Pinpoint the cell where the given text exists, returning its (x, y) midpoint coordinate. 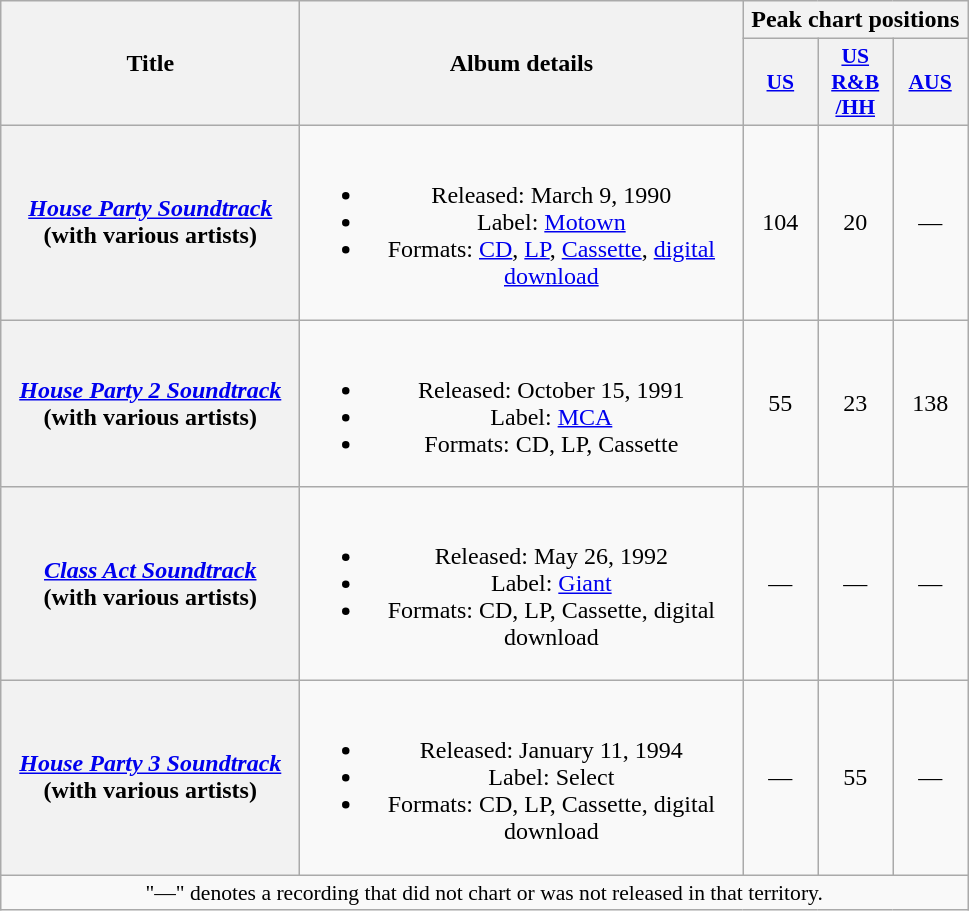
AUS (930, 82)
US (780, 82)
House Party 2 Soundtrack(with various artists) (150, 404)
Released: May 26, 1992Label: GiantFormats: CD, LP, Cassette, digital download (522, 584)
Peak chart positions (856, 20)
Released: January 11, 1994Label: SelectFormats: CD, LP, Cassette, digital download (522, 778)
Released: March 9, 1990Label: MotownFormats: CD, LP, Cassette, digital download (522, 222)
20 (856, 222)
104 (780, 222)
House Party Soundtrack(with various artists) (150, 222)
Title (150, 64)
Album details (522, 64)
Class Act Soundtrack(with various artists) (150, 584)
138 (930, 404)
23 (856, 404)
USR&B/HH (856, 82)
House Party 3 Soundtrack(with various artists) (150, 778)
Released: October 15, 1991Label: MCAFormats: CD, LP, Cassette (522, 404)
"—" denotes a recording that did not chart or was not released in that territory. (484, 893)
